Identify which cell holds the provided text, then report its [x, y] central coordinate. 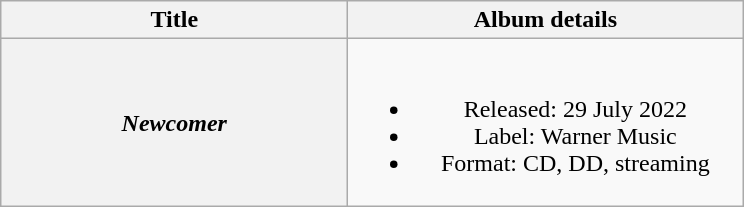
Title [174, 20]
Newcomer [174, 122]
Released: 29 July 2022Label: Warner MusicFormat: CD, DD, streaming [546, 122]
Album details [546, 20]
